Search for the cell housing the specified text and yield its (X, Y) center coordinate. 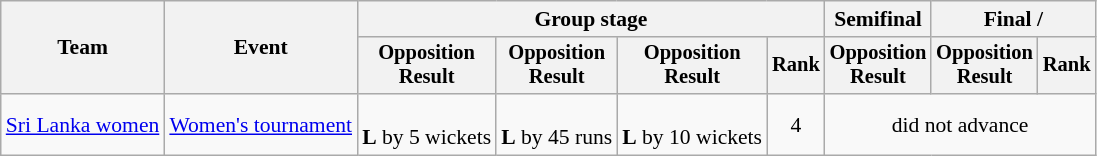
L by 10 wickets (692, 124)
Event (260, 48)
L by 5 wickets (426, 124)
Group stage (591, 19)
Sri Lanka women (83, 124)
did not advance (960, 124)
Semifinal (878, 19)
Final / (1013, 19)
L by 45 runs (556, 124)
Women's tournament (260, 124)
Team (83, 48)
4 (796, 124)
